Output the (X, Y) coordinate of the center of the cell containing the given text.  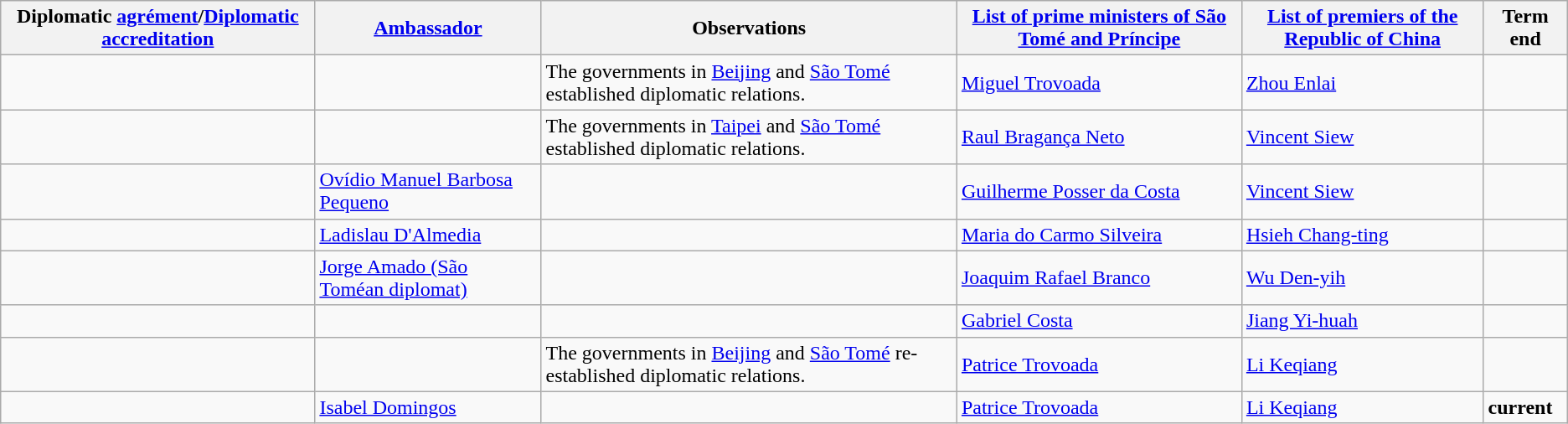
Joaquim Rafael Branco (1099, 278)
The governments in Beijing and São Tomé established diplomatic relations. (749, 82)
Ladislau D'Almedia (428, 235)
Ovídio Manuel Barbosa Pequeno (428, 191)
current (1525, 407)
Diplomatic agrément/Diplomatic accreditation (157, 28)
Raul Bragança Neto (1099, 137)
Ambassador (428, 28)
The governments in Taipei and São Tomé established diplomatic relations. (749, 137)
Maria do Carmo Silveira (1099, 235)
Wu Den-yih (1362, 278)
Gabriel Costa (1099, 321)
List of premiers of the Republic of China (1362, 28)
Guilherme Posser da Costa (1099, 191)
Hsieh Chang-ting (1362, 235)
Zhou Enlai (1362, 82)
Jiang Yi-huah (1362, 321)
Miguel Trovoada (1099, 82)
Observations (749, 28)
Term end (1525, 28)
List of prime ministers of São Tomé and Príncipe (1099, 28)
Jorge Amado (São Toméan diplomat) (428, 278)
The governments in Beijing and São Tomé re-established diplomatic relations. (749, 364)
Isabel Domingos (428, 407)
